Return the (X, Y) coordinate for the center point of the cell that contains the specified text.  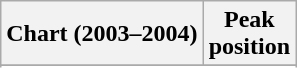
Peakposition (249, 34)
Chart (2003–2004) (102, 34)
